Find where the given text appears and provide that cell's center as [X, Y] coordinate. 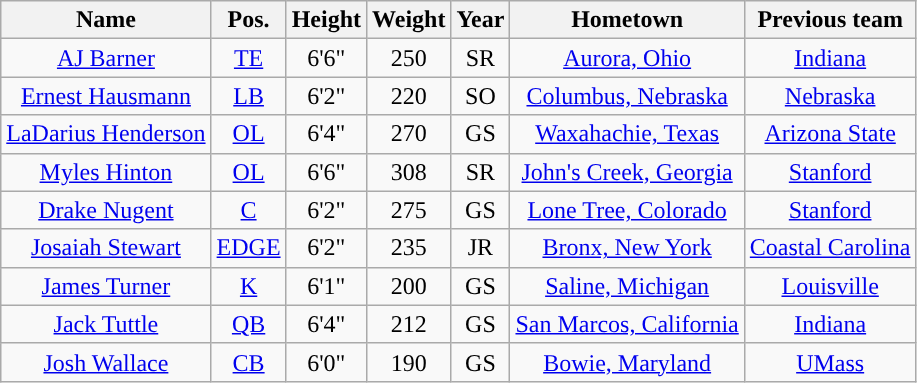
Myles Hinton [106, 172]
LaDarius Henderson [106, 134]
James Turner [106, 286]
LB [248, 96]
250 [409, 58]
John's Creek, Georgia [627, 172]
Saline, Michigan [627, 286]
275 [409, 210]
Name [106, 20]
Jack Tuttle [106, 324]
Bronx, New York [627, 248]
Columbus, Nebraska [627, 96]
Bowie, Maryland [627, 362]
Ernest Hausmann [106, 96]
SO [480, 96]
212 [409, 324]
San Marcos, California [627, 324]
220 [409, 96]
6'1" [326, 286]
Hometown [627, 20]
308 [409, 172]
235 [409, 248]
QB [248, 324]
Louisville [830, 286]
CB [248, 362]
K [248, 286]
Height [326, 20]
Lone Tree, Colorado [627, 210]
Josh Wallace [106, 362]
Coastal Carolina [830, 248]
270 [409, 134]
TE [248, 58]
Weight [409, 20]
6'0" [326, 362]
Josaiah Stewart [106, 248]
Year [480, 20]
UMass [830, 362]
C [248, 210]
Drake Nugent [106, 210]
Previous team [830, 20]
190 [409, 362]
Nebraska [830, 96]
Pos. [248, 20]
Waxahachie, Texas [627, 134]
200 [409, 286]
Arizona State [830, 134]
AJ Barner [106, 58]
Aurora, Ohio [627, 58]
JR [480, 248]
EDGE [248, 248]
